Provide the (X, Y) coordinate of the cell's center where the given text is located.  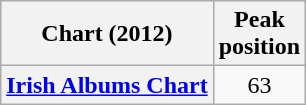
Chart (2012) (107, 34)
Irish Albums Chart (107, 85)
Peakposition (259, 34)
63 (259, 85)
